Locate the cell with the specified text and output its [X, Y] center coordinate. 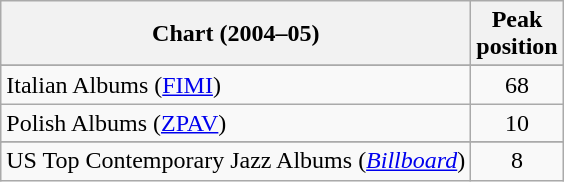
Chart (2004–05) [236, 34]
8 [517, 161]
68 [517, 85]
US Top Contemporary Jazz Albums (Billboard) [236, 161]
10 [517, 123]
Italian Albums (FIMI) [236, 85]
Polish Albums (ZPAV) [236, 123]
Peakposition [517, 34]
